Determine the [x, y] coordinate at the center of the cell enclosing the given text.  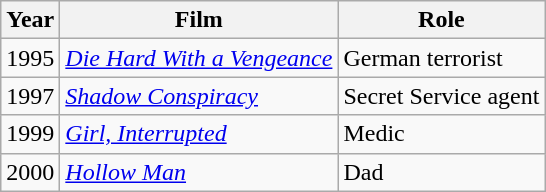
Medic [442, 134]
Year [30, 20]
Role [442, 20]
1995 [30, 58]
Dad [442, 172]
Secret Service agent [442, 96]
Hollow Man [199, 172]
Girl, Interrupted [199, 134]
Shadow Conspiracy [199, 96]
1997 [30, 96]
Film [199, 20]
Die Hard With a Vengeance [199, 58]
2000 [30, 172]
1999 [30, 134]
German terrorist [442, 58]
